Extract the [x, y] coordinate from the center of the cell holding the provided text.  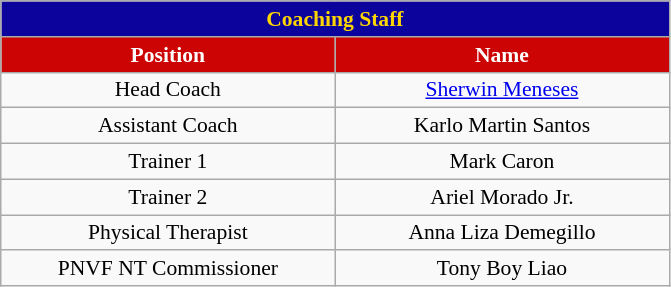
Sherwin Meneses [502, 90]
Name [502, 55]
Trainer 2 [168, 197]
PNVF NT Commissioner [168, 269]
Head Coach [168, 90]
Assistant Coach [168, 126]
Tony Boy Liao [502, 269]
Karlo Martin Santos [502, 126]
Coaching Staff [335, 19]
Anna Liza Demegillo [502, 233]
Mark Caron [502, 162]
Trainer 1 [168, 162]
Position [168, 55]
Ariel Morado Jr. [502, 197]
Physical Therapist [168, 233]
